Pinpoint the cell where the given text exists, returning its (X, Y) midpoint coordinate. 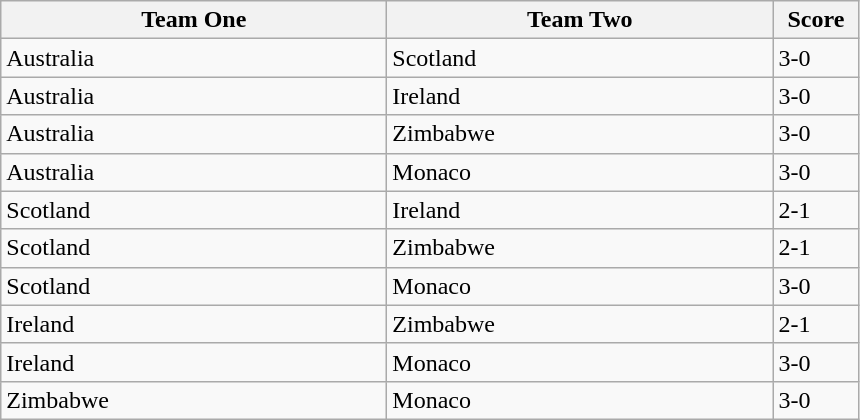
Score (816, 20)
Team One (194, 20)
Team Two (580, 20)
